Determine the [X, Y] coordinate at the center of the cell enclosing the given text.  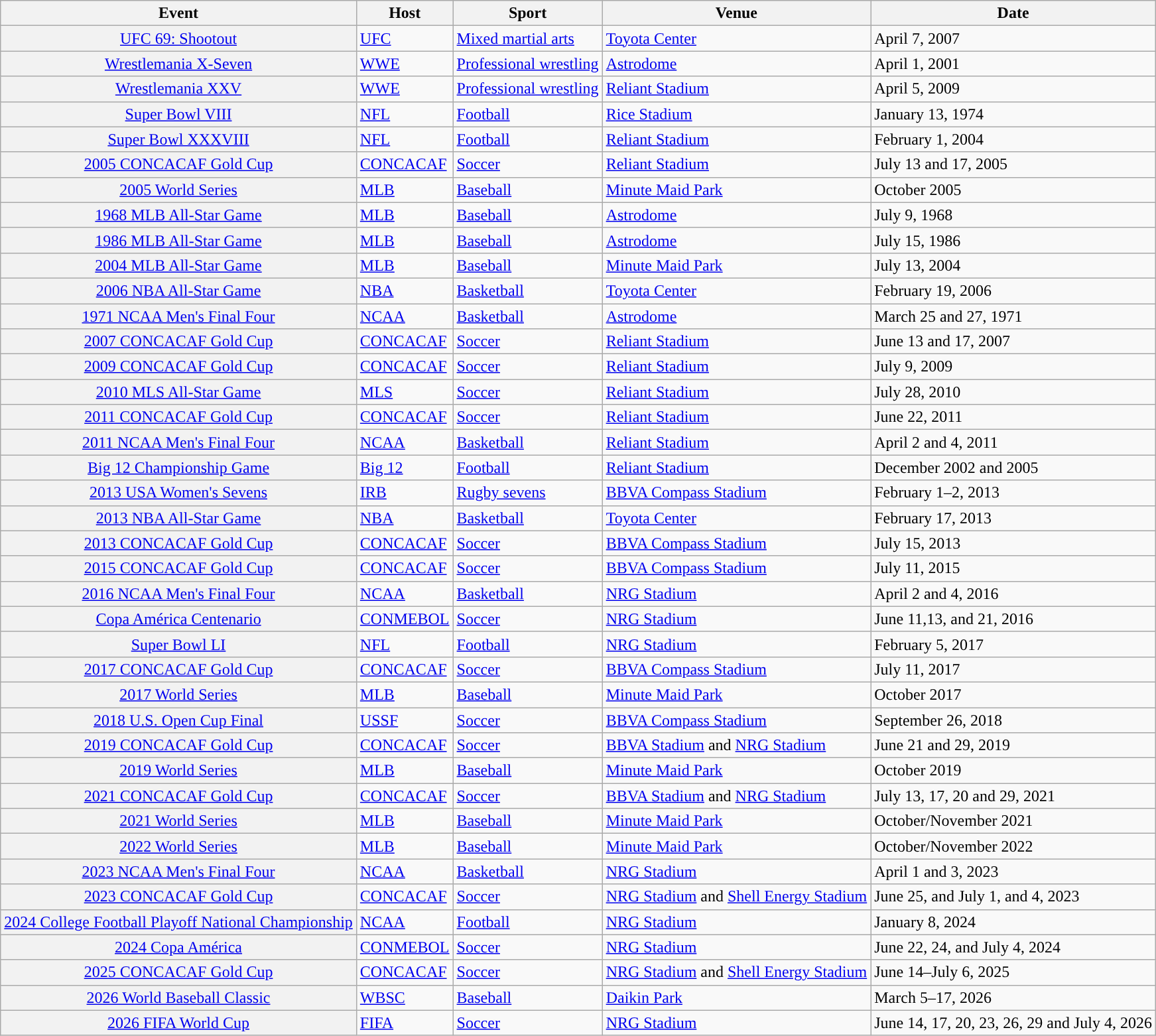
2017 World Series [179, 694]
June 22, 2011 [1013, 417]
2023 CONCACAF Gold Cup [179, 897]
Sport [528, 13]
Host [405, 13]
February 17, 2013 [1013, 518]
2018 U.S. Open Cup Final [179, 720]
July 11, 2015 [1013, 568]
January 13, 1974 [1013, 114]
2007 CONCACAF Gold Cup [179, 342]
2013 USA Women's Sevens [179, 493]
April 5, 2009 [1013, 89]
October 2019 [1013, 771]
2010 MLS All-Star Game [179, 392]
June 22, 24, and July 4, 2024 [1013, 947]
FIFA [405, 1023]
2026 World Baseball Classic [179, 998]
July 15, 2013 [1013, 543]
WBSC [405, 998]
Mixed martial arts [528, 38]
July 11, 2017 [1013, 669]
October/November 2021 [1013, 821]
2025 CONCACAF Gold Cup [179, 972]
March 25 and 27, 1971 [1013, 316]
July 28, 2010 [1013, 392]
2006 NBA All-Star Game [179, 291]
February 5, 2017 [1013, 644]
June 11,13, and 21, 2016 [1013, 619]
2021 CONCACAF Gold Cup [179, 796]
Rice Stadium [736, 114]
Big 12 [405, 468]
April 1 and 3, 2023 [1013, 872]
December 2002 and 2005 [1013, 468]
UFC 69: Shootout [179, 38]
2021 World Series [179, 821]
June 13 and 17, 2007 [1013, 342]
MLS [405, 392]
Rugby sevens [528, 493]
2024 College Football Playoff National Championship [179, 922]
1986 MLB All-Star Game [179, 240]
2019 World Series [179, 771]
Wrestlemania X-Seven [179, 64]
USSF [405, 720]
2019 CONCACAF Gold Cup [179, 745]
March 5–17, 2026 [1013, 998]
Date [1013, 13]
July 13, 17, 20 and 29, 2021 [1013, 796]
2015 CONCACAF Gold Cup [179, 568]
2011 NCAA Men's Final Four [179, 442]
April 2 and 4, 2011 [1013, 442]
September 26, 2018 [1013, 720]
July 15, 1986 [1013, 240]
2016 NCAA Men's Final Four [179, 594]
June 21 and 29, 2019 [1013, 745]
UFC [405, 38]
2004 MLB All-Star Game [179, 265]
Venue [736, 13]
July 13, 2004 [1013, 265]
April 1, 2001 [1013, 64]
2009 CONCACAF Gold Cup [179, 367]
February 19, 2006 [1013, 291]
Event [179, 13]
2022 World Series [179, 846]
Big 12 Championship Game [179, 468]
Daikin Park [736, 998]
2013 NBA All-Star Game [179, 518]
June 14–July 6, 2025 [1013, 972]
February 1–2, 2013 [1013, 493]
2023 NCAA Men's Final Four [179, 872]
2005 CONCACAF Gold Cup [179, 164]
2017 CONCACAF Gold Cup [179, 669]
2013 CONCACAF Gold Cup [179, 543]
April 7, 2007 [1013, 38]
Wrestlemania XXV [179, 89]
July 9, 1968 [1013, 215]
October 2017 [1013, 694]
July 9, 2009 [1013, 367]
1971 NCAA Men's Final Four [179, 316]
2024 Copa América [179, 947]
January 8, 2024 [1013, 922]
July 13 and 17, 2005 [1013, 164]
June 25, and July 1, and 4, 2023 [1013, 897]
2026 FIFA World Cup [179, 1023]
Super Bowl XXXVIII [179, 139]
Super Bowl LI [179, 644]
1968 MLB All-Star Game [179, 215]
June 14, 17, 20, 23, 26, 29 and July 4, 2026 [1013, 1023]
October/November 2022 [1013, 846]
2005 World Series [179, 190]
2011 CONCACAF Gold Cup [179, 417]
Copa América Centenario [179, 619]
April 2 and 4, 2016 [1013, 594]
Super Bowl VIII [179, 114]
February 1, 2004 [1013, 139]
October 2005 [1013, 190]
IRB [405, 493]
